Output the [x, y] coordinate of the center of the cell containing the given text.  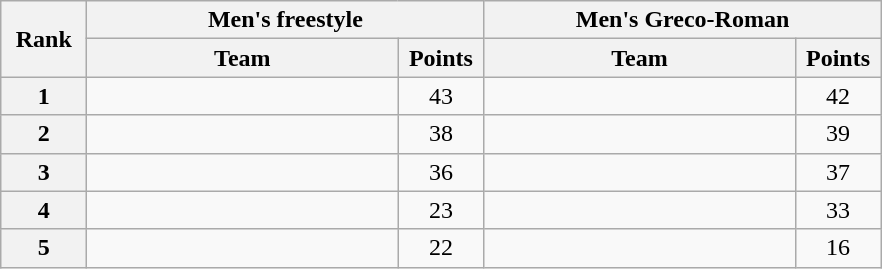
Men's Greco-Roman [682, 20]
3 [44, 172]
39 [838, 134]
37 [838, 172]
36 [441, 172]
16 [838, 248]
4 [44, 210]
33 [838, 210]
42 [838, 96]
2 [44, 134]
1 [44, 96]
43 [441, 96]
23 [441, 210]
Men's freestyle [286, 20]
Rank [44, 39]
38 [441, 134]
22 [441, 248]
5 [44, 248]
